Capture the cell that displays the provided text and extract its (X, Y) central coordinate. 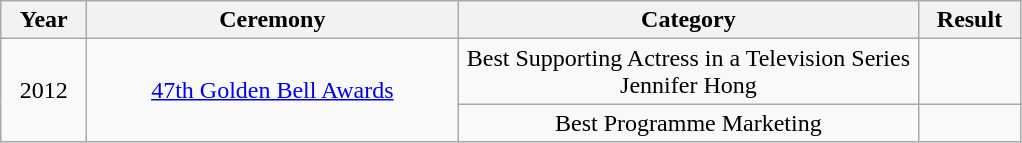
Best Supporting Actress in a Television Series Jennifer Hong (688, 72)
Year (44, 20)
47th Golden Bell Awards (272, 90)
Category (688, 20)
Result (970, 20)
Ceremony (272, 20)
Best Programme Marketing (688, 123)
2012 (44, 90)
